Return the (x, y) coordinate for the center point of the cell that contains the specified text.  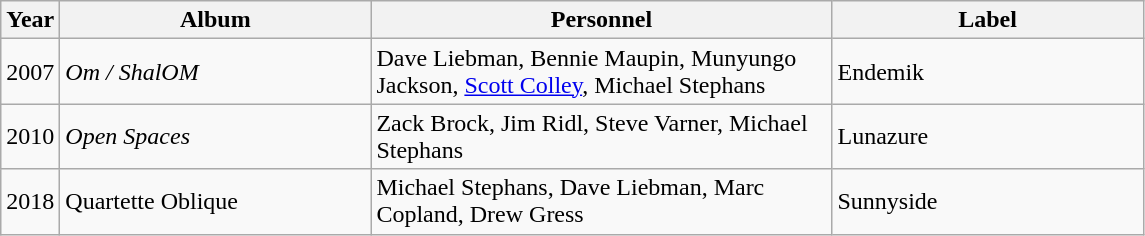
Lunazure (988, 136)
Endemik (988, 72)
Zack Brock, Jim Ridl, Steve Varner, Michael Stephans (602, 136)
Om / ShalOM (216, 72)
Michael Stephans, Dave Liebman, Marc Copland, Drew Gress (602, 202)
Dave Liebman, Bennie Maupin, Munyungo Jackson, Scott Colley, Michael Stephans (602, 72)
Personnel (602, 20)
2010 (30, 136)
Sunnyside (988, 202)
Quartette Oblique (216, 202)
Year (30, 20)
Open Spaces (216, 136)
Label (988, 20)
Album (216, 20)
2007 (30, 72)
2018 (30, 202)
